Find where the given text appears and provide that cell's center as (X, Y) coordinate. 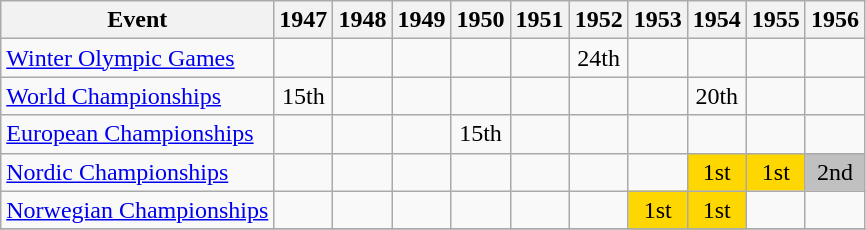
1953 (658, 20)
1947 (304, 20)
Norwegian Championships (138, 210)
1951 (540, 20)
Winter Olympic Games (138, 58)
1949 (422, 20)
Event (138, 20)
1956 (834, 20)
1952 (598, 20)
Nordic Championships (138, 172)
24th (598, 58)
World Championships (138, 96)
1950 (480, 20)
1948 (362, 20)
1954 (716, 20)
2nd (834, 172)
European Championships (138, 134)
20th (716, 96)
1955 (776, 20)
